Extract the [x, y] coordinate from the center of the cell holding the provided text.  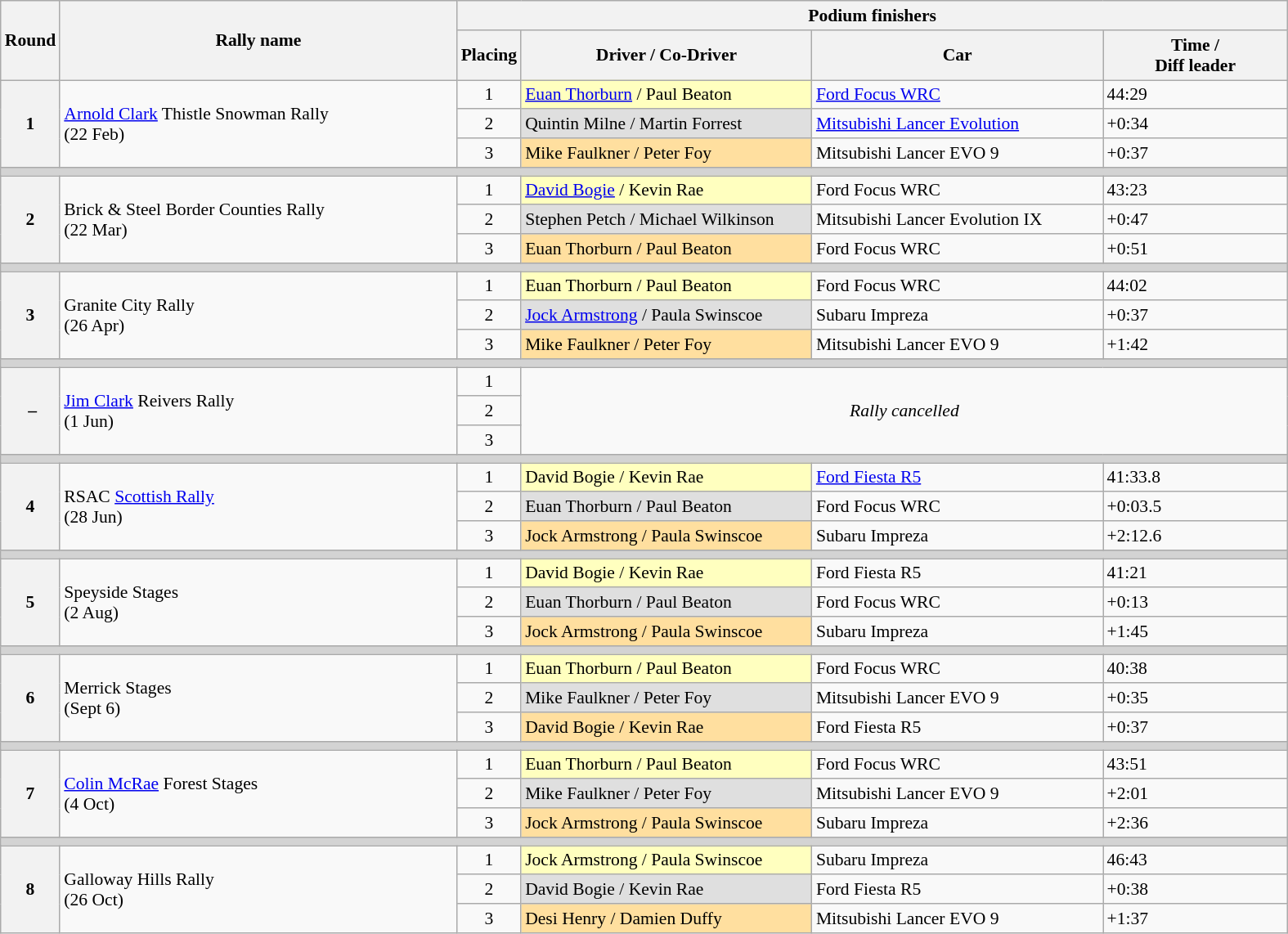
+0:34 [1196, 124]
Round [31, 41]
+1:42 [1196, 344]
7 [31, 793]
46:43 [1196, 860]
Colin McRae Forest Stages (4 Oct) [258, 793]
Speyside Stages (2 Aug) [258, 602]
Driver / Co-Driver [666, 56]
+0:47 [1196, 220]
+0:13 [1196, 603]
+0:38 [1196, 890]
43:51 [1196, 765]
6 [31, 698]
Arnold Clark Thistle Snowman Rally(22 Feb) [258, 124]
+2:01 [1196, 794]
Galloway Hills Rally (26 Oct) [258, 890]
RSAC Scottish Rally(28 Jun) [258, 507]
44:29 [1196, 95]
Merrick Stages (Sept 6) [258, 698]
8 [31, 890]
Brick & Steel Border Counties Rally (22 Mar) [258, 219]
Placing [489, 56]
44:02 [1196, 286]
41:21 [1196, 573]
Podium finishers [873, 16]
Quintin Milne / Martin Forrest [666, 124]
41:33.8 [1196, 478]
Jim Clark Reivers Rally(1 Jun) [258, 411]
– [31, 411]
+0:51 [1196, 249]
Desi Henry / Damien Duffy [666, 918]
Rally cancelled [904, 411]
Car [958, 56]
Mitsubishi Lancer Evolution IX [958, 220]
+1:45 [1196, 631]
+1:37 [1196, 918]
Granite City Rally (26 Apr) [258, 316]
4 [31, 507]
Rally name [258, 41]
5 [31, 602]
Time /Diff leader [1196, 56]
43:23 [1196, 191]
Stephen Petch / Michael Wilkinson [666, 220]
+0:35 [1196, 698]
+0:03.5 [1196, 507]
+2:12.6 [1196, 536]
Mitsubishi Lancer Evolution [958, 124]
+2:36 [1196, 823]
40:38 [1196, 669]
